Output the [X, Y] coordinate of the center of the cell containing the given text.  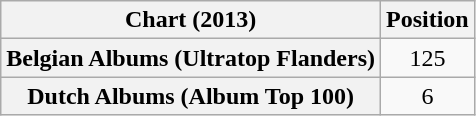
Position [428, 20]
Dutch Albums (Album Top 100) [191, 96]
Chart (2013) [191, 20]
6 [428, 96]
Belgian Albums (Ultratop Flanders) [191, 58]
125 [428, 58]
